Determine the (X, Y) coordinate at the center of the cell enclosing the given text.  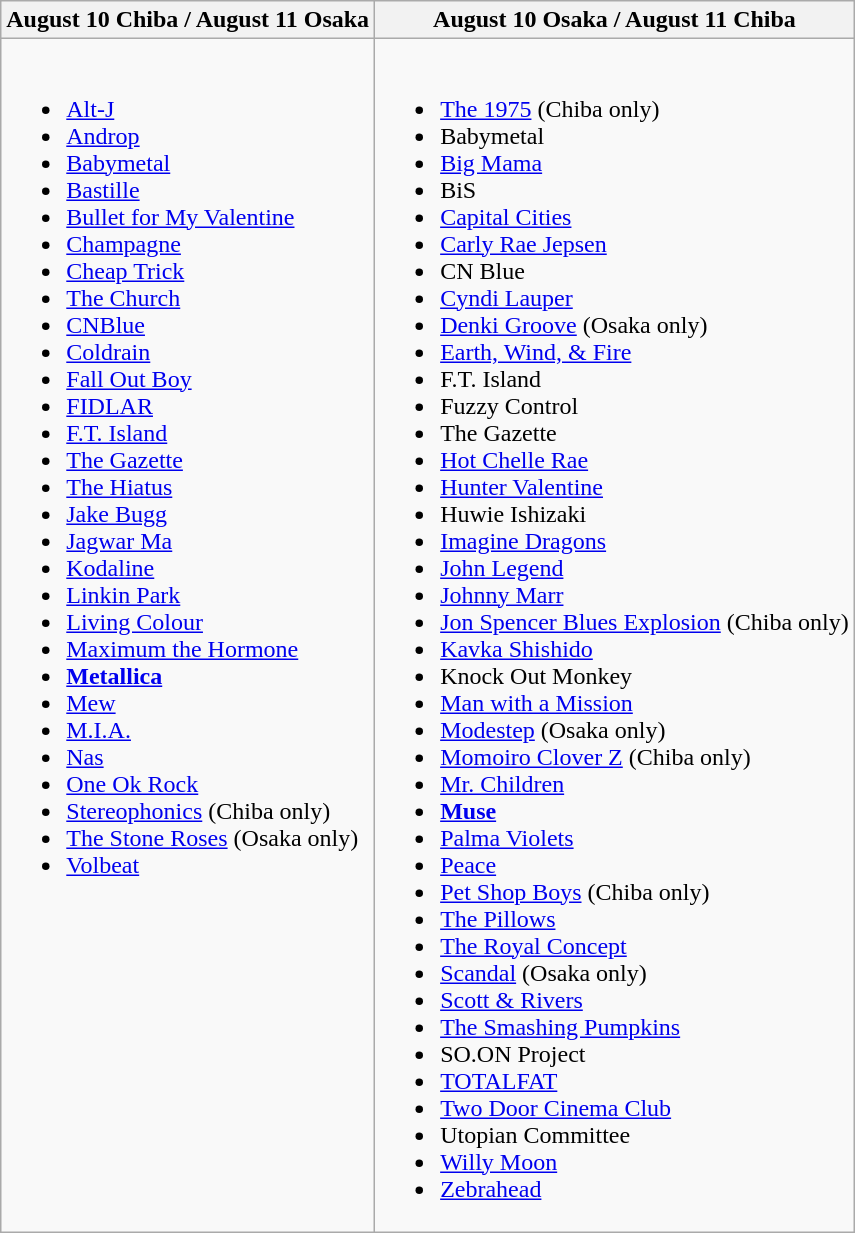
August 10 Osaka / August 11 Chiba (615, 20)
August 10 Chiba / August 11 Osaka (188, 20)
